From the cell containing the given text, extract its center point as [X, Y] coordinate. 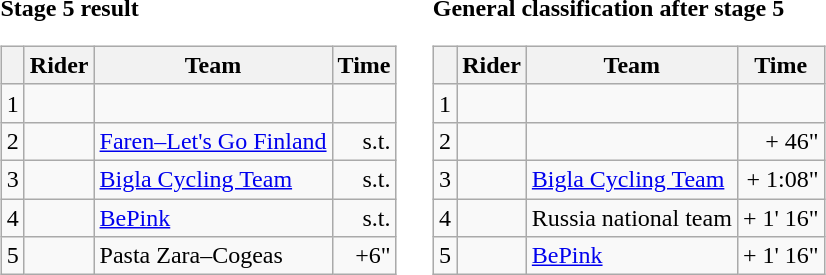
Faren–Let's Go Finland [213, 141]
+ 1:08" [780, 179]
Russia national team [632, 217]
+ 46" [780, 141]
Pasta Zara–Cogeas [213, 256]
+6" [364, 256]
